Return the (x, y) coordinate for the center point of the cell that contains the specified text.  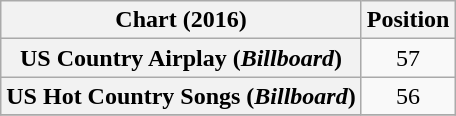
56 (408, 96)
US Country Airplay (Billboard) (181, 58)
US Hot Country Songs (Billboard) (181, 96)
Chart (2016) (181, 20)
57 (408, 58)
Position (408, 20)
